Search for the cell housing the specified text and yield its (X, Y) center coordinate. 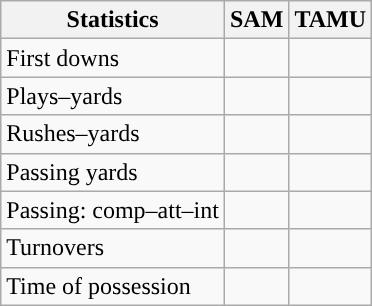
Plays–yards (113, 96)
First downs (113, 58)
Rushes–yards (113, 134)
Turnovers (113, 248)
Statistics (113, 20)
Passing yards (113, 172)
SAM (256, 20)
TAMU (330, 20)
Passing: comp–att–int (113, 210)
Time of possession (113, 286)
